Pinpoint the cell where the given text exists, returning its (x, y) midpoint coordinate. 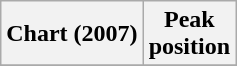
Chart (2007) (72, 34)
Peakposition (189, 34)
